Detect which cell encompasses the target text, then output its (x, y) center coordinate. 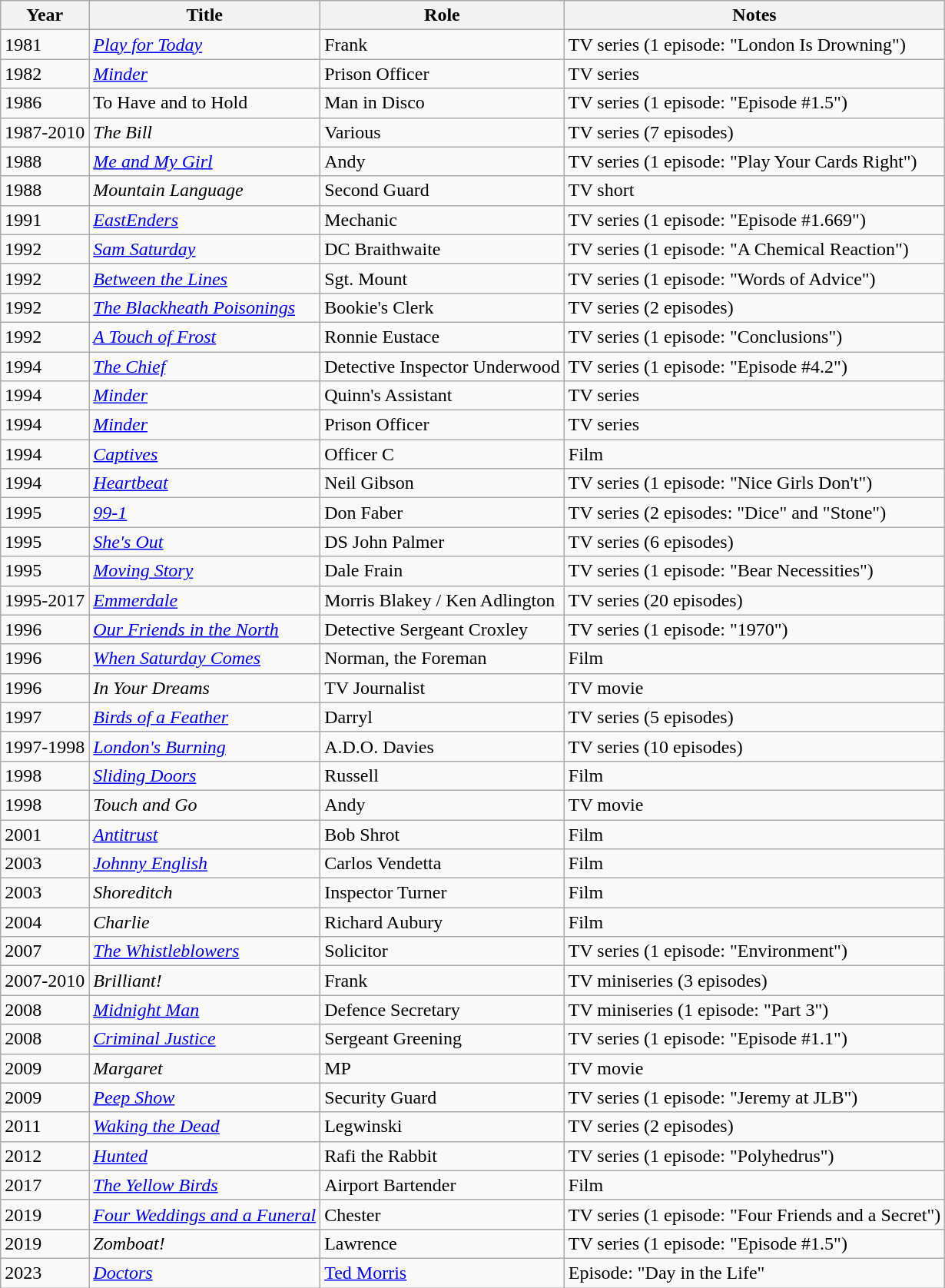
1997-1998 (45, 746)
Bob Shrot (443, 834)
TV series (2 episodes: "Dice" and "Stone") (754, 513)
Various (443, 132)
TV series (1 episode: "Episode #1.669") (754, 220)
In Your Dreams (204, 688)
Ted Morris (443, 1273)
Officer C (443, 454)
TV series (1 episode: "London Is Drowning") (754, 45)
Johnny English (204, 864)
Four Weddings and a Funeral (204, 1214)
The Chief (204, 367)
TV series (1 episode: "Bear Necessities") (754, 571)
Episode: "Day in the Life" (754, 1273)
She's Out (204, 542)
Quinn's Assistant (443, 396)
Waking the Dead (204, 1127)
Charlie (204, 922)
To Have and to Hold (204, 103)
TV series (1 episode: "Words of Advice") (754, 278)
Norman, the Foreman (443, 659)
1991 (45, 220)
A Touch of Frost (204, 337)
Hunted (204, 1156)
London's Burning (204, 746)
Morris Blakey / Ken Adlington (443, 600)
Between the Lines (204, 278)
TV series (1 episode: "Conclusions") (754, 337)
Me and My Girl (204, 161)
Airport Bartender (443, 1185)
Sgt. Mount (443, 278)
Mechanic (443, 220)
Peep Show (204, 1097)
MP (443, 1068)
TV short (754, 191)
Our Friends in the North (204, 629)
TV series (1 episode: "A Chemical Reaction") (754, 249)
Carlos Vendetta (443, 864)
2007-2010 (45, 981)
TV series (1 episode: "Episode #1.1") (754, 1039)
Antitrust (204, 834)
Role (443, 15)
1997 (45, 717)
Rafi the Rabbit (443, 1156)
DC Braithwaite (443, 249)
The Yellow Birds (204, 1185)
Man in Disco (443, 103)
Play for Today (204, 45)
Sam Saturday (204, 249)
Bookie's Clerk (443, 307)
Midnight Man (204, 1010)
The Whistleblowers (204, 951)
Mountain Language (204, 191)
Margaret (204, 1068)
2004 (45, 922)
TV series (1 episode: "Jeremy at JLB") (754, 1097)
1987-2010 (45, 132)
TV series (10 episodes) (754, 746)
2001 (45, 834)
Emmerdale (204, 600)
2012 (45, 1156)
A.D.O. Davies (443, 746)
Inspector Turner (443, 893)
Darryl (443, 717)
TV Journalist (443, 688)
Notes (754, 15)
Criminal Justice (204, 1039)
Touch and Go (204, 805)
TV series (6 episodes) (754, 542)
Neil Gibson (443, 483)
TV series (7 episodes) (754, 132)
Captives (204, 454)
Sliding Doors (204, 775)
1986 (45, 103)
Title (204, 15)
1982 (45, 74)
Detective Sergeant Croxley (443, 629)
Solicitor (443, 951)
TV series (1 episode: "Play Your Cards Right") (754, 161)
Zomboat! (204, 1243)
TV series (1 episode: "Four Friends and a Secret") (754, 1214)
Detective Inspector Underwood (443, 367)
TV miniseries (3 episodes) (754, 981)
DS John Palmer (443, 542)
Sergeant Greening (443, 1039)
TV series (1 episode: "Environment") (754, 951)
TV series (20 episodes) (754, 600)
EastEnders (204, 220)
Heartbeat (204, 483)
Dale Frain (443, 571)
Lawrence (443, 1243)
The Blackheath Poisonings (204, 307)
Ronnie Eustace (443, 337)
When Saturday Comes (204, 659)
Shoreditch (204, 893)
Birds of a Feather (204, 717)
99-1 (204, 513)
TV series (1 episode: "1970") (754, 629)
TV series (1 episode: "Polyhedrus") (754, 1156)
Defence Secretary (443, 1010)
2017 (45, 1185)
Security Guard (443, 1097)
The Bill (204, 132)
Year (45, 15)
TV series (1 episode: "Episode #4.2") (754, 367)
1981 (45, 45)
Moving Story (204, 571)
TV miniseries (1 episode: "Part 3") (754, 1010)
Doctors (204, 1273)
1995-2017 (45, 600)
Second Guard (443, 191)
Richard Aubury (443, 922)
Don Faber (443, 513)
Brilliant! (204, 981)
Russell (443, 775)
2007 (45, 951)
TV series (1 episode: "Nice Girls Don't") (754, 483)
TV series (5 episodes) (754, 717)
2011 (45, 1127)
2023 (45, 1273)
Legwinski (443, 1127)
Chester (443, 1214)
